Determine the [X, Y] coordinate at the center of the cell enclosing the given text.  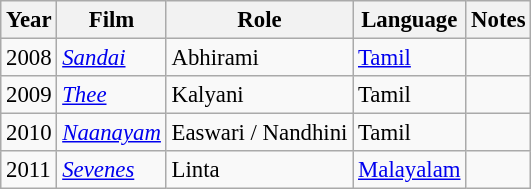
Linta [259, 170]
2008 [29, 58]
Language [410, 20]
2009 [29, 95]
Sandai [112, 58]
2010 [29, 133]
Thee [112, 95]
Naanayam [112, 133]
Film [112, 20]
Role [259, 20]
Year [29, 20]
2011 [29, 170]
Malayalam [410, 170]
Sevenes [112, 170]
Notes [498, 20]
Kalyani [259, 95]
Abhirami [259, 58]
Easwari / Nandhini [259, 133]
